For the text-containing cell, return its midpoint in (x, y) coordinate format. 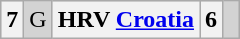
6 (212, 20)
HRV Croatia (126, 20)
G (38, 20)
7 (12, 20)
